Extract the [x, y] coordinate from the center of the cell holding the provided text.  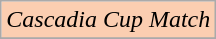
Cascadia Cup Match [108, 20]
